From the cell containing the given text, extract its center point as (X, Y) coordinate. 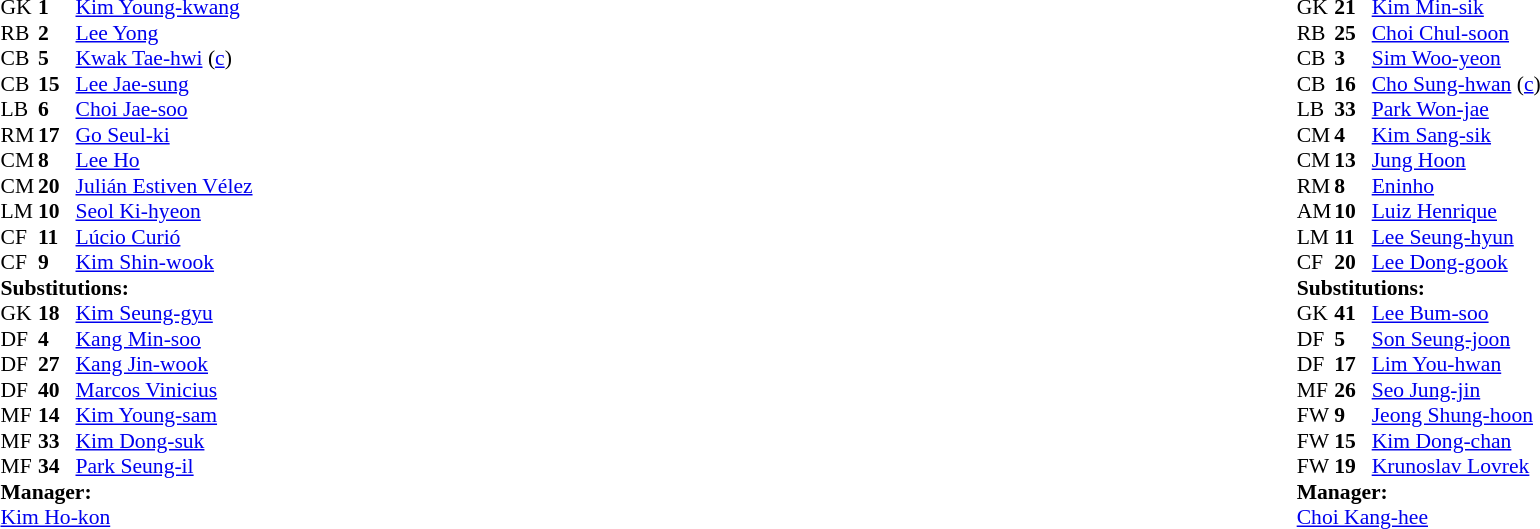
41 (1353, 313)
Manager: (126, 492)
Kwak Tae-hwi (c) (164, 59)
Kim Shin-wook (164, 263)
26 (1353, 390)
18 (57, 313)
Lee Jae-sung (164, 84)
34 (57, 467)
25 (1353, 33)
AM (1316, 211)
Kang Jin-wook (164, 365)
16 (1353, 84)
3 (1353, 59)
27 (57, 365)
Park Seung-il (164, 467)
Lúcio Curió (164, 237)
2 (57, 33)
6 (57, 109)
Kim Dong-suk (164, 441)
Lee Ho (164, 161)
Go Seul-ki (164, 135)
Seol Ki-hyeon (164, 211)
Kim Young-sam (164, 415)
40 (57, 390)
Lee Yong (164, 33)
13 (1353, 161)
Marcos Vinicius (164, 390)
Kim Seung-gyu (164, 313)
Kang Min-soo (164, 339)
Julián Estiven Vélez (164, 186)
19 (1353, 467)
Substitutions: (126, 288)
14 (57, 415)
Choi Jae-soo (164, 109)
